Return the (x, y) coordinate for the center point of the cell that contains the specified text.  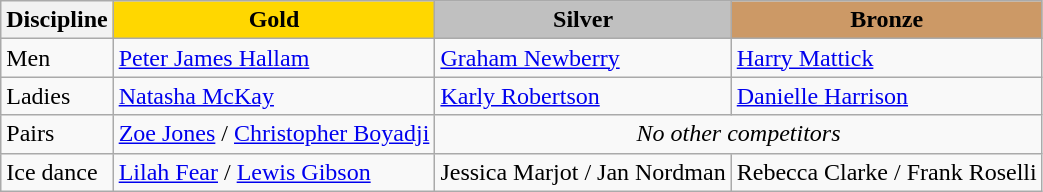
Gold (274, 20)
Rebecca Clarke / Frank Roselli (886, 172)
Discipline (57, 20)
Bronze (886, 20)
Graham Newberry (583, 58)
Pairs (57, 134)
Ice dance (57, 172)
Lilah Fear / Lewis Gibson (274, 172)
No other competitors (738, 134)
Karly Robertson (583, 96)
Men (57, 58)
Ladies (57, 96)
Natasha McKay (274, 96)
Jessica Marjot / Jan Nordman (583, 172)
Harry Mattick (886, 58)
Silver (583, 20)
Peter James Hallam (274, 58)
Danielle Harrison (886, 96)
Zoe Jones / Christopher Boyadji (274, 134)
